Provide the [X, Y] coordinate of the cell's center where the given text is located.  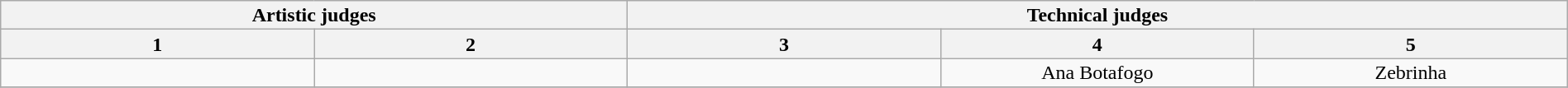
Ana Botafogo [1097, 72]
Technical judges [1098, 15]
Artistic judges [314, 15]
5 [1411, 44]
2 [471, 44]
4 [1097, 44]
Zebrinha [1411, 72]
3 [784, 44]
1 [157, 44]
